Capture the cell that displays the provided text and extract its (x, y) central coordinate. 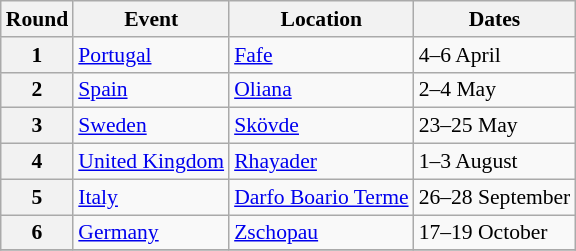
23–25 May (495, 126)
1 (38, 55)
Oliana (321, 90)
Location (321, 19)
United Kingdom (151, 162)
Skövde (321, 126)
26–28 September (495, 197)
5 (38, 197)
Rhayader (321, 162)
6 (38, 233)
Fafe (321, 55)
1–3 August (495, 162)
17–19 October (495, 233)
Portugal (151, 55)
Germany (151, 233)
Darfo Boario Terme (321, 197)
Event (151, 19)
Italy (151, 197)
3 (38, 126)
2 (38, 90)
Spain (151, 90)
Dates (495, 19)
2–4 May (495, 90)
Round (38, 19)
4–6 April (495, 55)
4 (38, 162)
Zschopau (321, 233)
Sweden (151, 126)
